Detect which cell encompasses the target text, then output its (x, y) center coordinate. 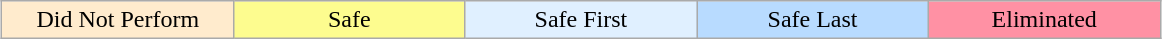
Eliminated (1044, 20)
Did Not Perform (118, 20)
Safe Last (813, 20)
Safe First (581, 20)
Safe (350, 20)
